Scan for the cell matching the given text and deliver its (x, y) coordinate at center. 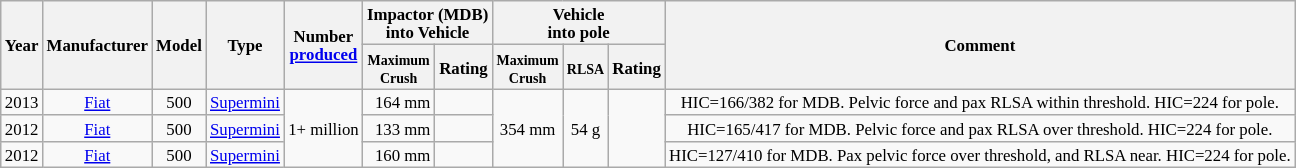
354 mm (527, 128)
HIC=127/410 for MDB. Pax pelvic force over threshold, and RLSA near. HIC=224 for pole. (980, 155)
Model (179, 45)
1+ million (324, 128)
2013 (22, 102)
Comment (980, 45)
164 mm (399, 102)
54 g (586, 128)
Manufacturer (98, 45)
RLSA (586, 67)
133 mm (399, 129)
HIC=165/417 for MDB. Pelvic force and pax RLSA over threshold. HIC=224 for pole. (980, 129)
Type (245, 45)
Numberproduced (324, 45)
Vehicleinto pole (578, 23)
Impactor (MDB)into Vehicle (428, 23)
160 mm (399, 155)
Year (22, 45)
HIC=166/382 for MDB. Pelvic force and pax RLSA within threshold. HIC=224 for pole. (980, 102)
